Pinpoint the cell where the given text exists, returning its [X, Y] midpoint coordinate. 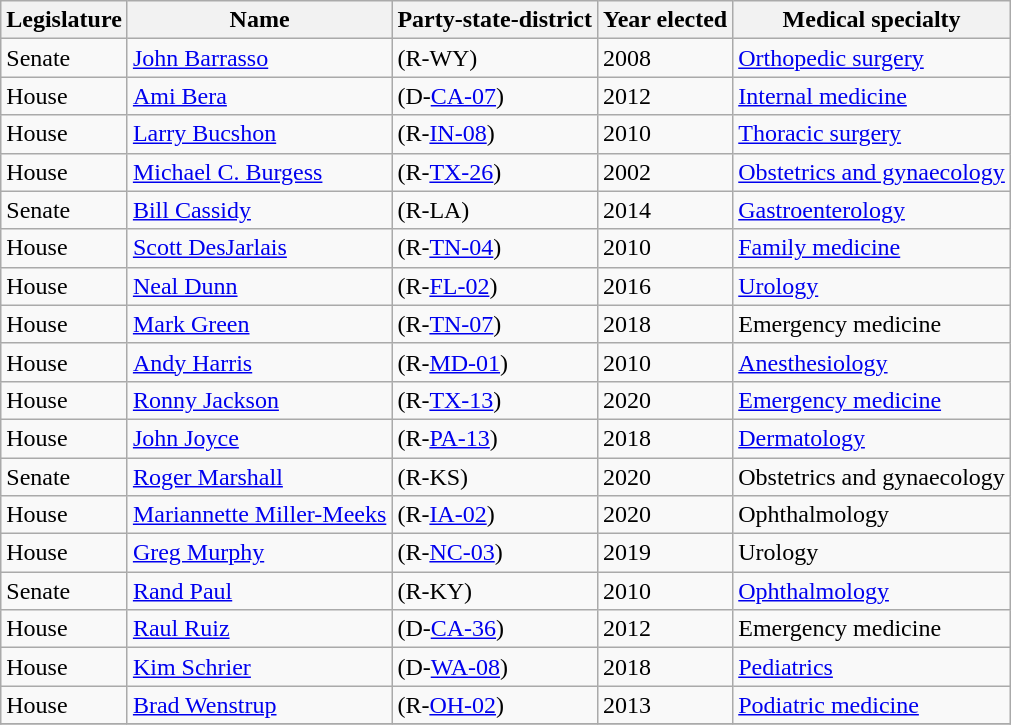
Family medicine [872, 248]
Dermatology [872, 438]
Thoracic surgery [872, 134]
Party-state-district [495, 20]
(R-PA-13) [495, 438]
2019 [664, 553]
Greg Murphy [259, 553]
Medical specialty [872, 20]
Raul Ruiz [259, 629]
(R-LA) [495, 210]
Andy Harris [259, 362]
Ami Bera [259, 96]
Scott DesJarlais [259, 248]
Orthopedic surgery [872, 58]
(R-TN-07) [495, 324]
John Barrasso [259, 58]
(R-KY) [495, 591]
(R-MD-01) [495, 362]
John Joyce [259, 438]
Legislature [64, 20]
(R-IA-02) [495, 515]
2013 [664, 705]
2016 [664, 286]
(D-CA-36) [495, 629]
Mariannette Miller-Meeks [259, 515]
Roger Marshall [259, 477]
Internal medicine [872, 96]
Anesthesiology [872, 362]
Podiatric medicine [872, 705]
Neal Dunn [259, 286]
(R-TX-13) [495, 400]
Kim Schrier [259, 667]
2008 [664, 58]
Brad Wenstrup [259, 705]
Ronny Jackson [259, 400]
Mark Green [259, 324]
(D-WA-08) [495, 667]
(R-WY) [495, 58]
2002 [664, 172]
Larry Bucshon [259, 134]
(R-NC-03) [495, 553]
(D-CA-07) [495, 96]
(R-TN-04) [495, 248]
Rand Paul [259, 591]
(R-TX-26) [495, 172]
(R-KS) [495, 477]
Michael C. Burgess [259, 172]
Gastroenterology [872, 210]
Pediatrics [872, 667]
Year elected [664, 20]
Bill Cassidy [259, 210]
2014 [664, 210]
(R-IN-08) [495, 134]
(R-FL-02) [495, 286]
Name [259, 20]
(R-OH-02) [495, 705]
